Search for the cell housing the specified text and yield its (X, Y) center coordinate. 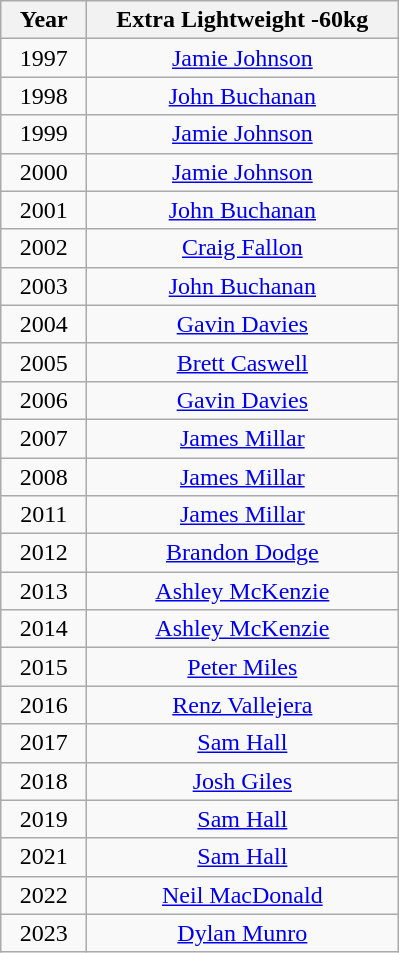
Brett Caswell (242, 362)
2000 (44, 172)
Josh Giles (242, 781)
1998 (44, 96)
1999 (44, 134)
2005 (44, 362)
2008 (44, 477)
2012 (44, 553)
2006 (44, 400)
2002 (44, 248)
2003 (44, 286)
2023 (44, 933)
2014 (44, 629)
2019 (44, 819)
1997 (44, 58)
Renz Vallejera (242, 705)
2001 (44, 210)
Neil MacDonald (242, 895)
2018 (44, 781)
2021 (44, 857)
Brandon Dodge (242, 553)
Dylan Munro (242, 933)
2004 (44, 324)
2015 (44, 667)
Extra Lightweight -60kg (242, 20)
2016 (44, 705)
Peter Miles (242, 667)
2017 (44, 743)
Year (44, 20)
2011 (44, 515)
2013 (44, 591)
2007 (44, 438)
2022 (44, 895)
Craig Fallon (242, 248)
